Output the [x, y] coordinate of the center of the cell containing the given text.  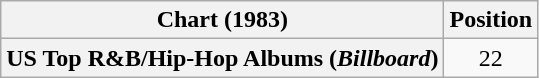
Position [491, 20]
22 [491, 58]
US Top R&B/Hip-Hop Albums (Billboard) [222, 58]
Chart (1983) [222, 20]
